Search for the cell housing the specified text and yield its (X, Y) center coordinate. 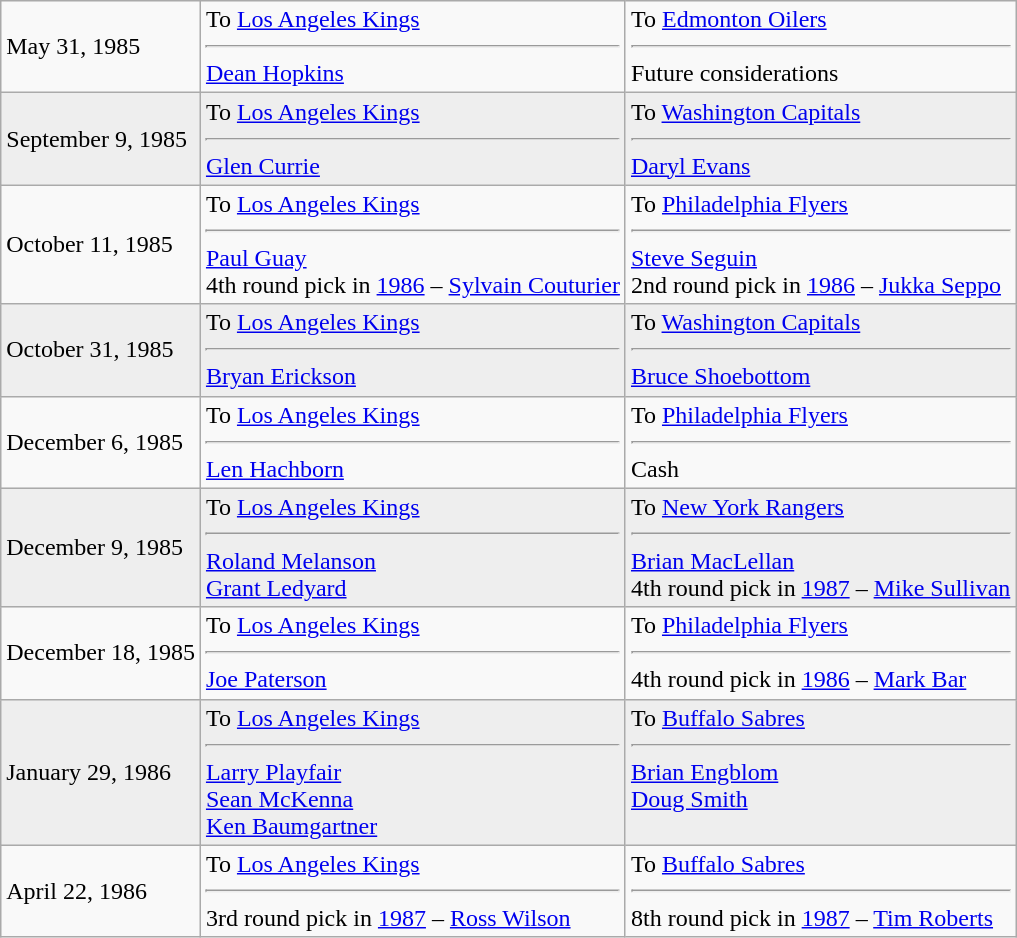
To Buffalo SabresBrian Engblom Doug Smith (820, 772)
October 31, 1985 (101, 350)
To Buffalo Sabres8th round pick in 1987 – Tim Roberts (820, 891)
December 6, 1985 (101, 442)
September 9, 1985 (101, 139)
To Los Angeles KingsLen Hachborn (412, 442)
To Edmonton OilersFuture considerations (820, 47)
To Washington CapitalsDaryl Evans (820, 139)
To Los Angeles KingsDean Hopkins (412, 47)
December 18, 1985 (101, 653)
January 29, 1986 (101, 772)
May 31, 1985 (101, 47)
To Los Angeles Kings3rd round pick in 1987 – Ross Wilson (412, 891)
To Los Angeles KingsJoe Paterson (412, 653)
To Philadelphia Flyers4th round pick in 1986 – Mark Bar (820, 653)
To Los Angeles KingsGlen Currie (412, 139)
To Los Angeles KingsRoland Melanson Grant Ledyard (412, 548)
To Washington CapitalsBruce Shoebottom (820, 350)
To Los Angeles KingsBryan Erickson (412, 350)
October 11, 1985 (101, 244)
To Los Angeles KingsLarry Playfair Sean McKenna Ken Baumgartner (412, 772)
April 22, 1986 (101, 891)
To Los Angeles KingsPaul Guay 4th round pick in 1986 – Sylvain Couturier (412, 244)
December 9, 1985 (101, 548)
To New York RangersBrian MacLellan 4th round pick in 1987 – Mike Sullivan (820, 548)
To Philadelphia FlyersCash (820, 442)
To Philadelphia FlyersSteve Seguin 2nd round pick in 1986 – Jukka Seppo (820, 244)
